Return (x, y) of the center of cell containing provided text 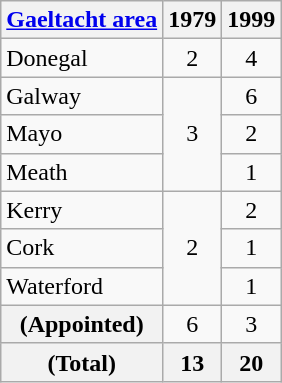
Waterford (82, 286)
20 (252, 362)
4 (252, 58)
Meath (82, 172)
Gaeltacht area (82, 20)
Kerry (82, 210)
1979 (192, 20)
Mayo (82, 134)
(Total) (82, 362)
Galway (82, 96)
1999 (252, 20)
13 (192, 362)
Donegal (82, 58)
Cork (82, 248)
(Appointed) (82, 324)
